Detect which cell encompasses the target text, then output its [x, y] center coordinate. 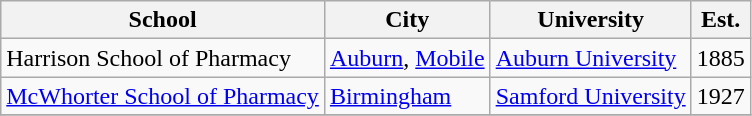
University [590, 20]
Est. [720, 20]
Birmingham [407, 96]
1885 [720, 58]
Auburn University [590, 58]
School [163, 20]
Samford University [590, 96]
Auburn, Mobile [407, 58]
McWhorter School of Pharmacy [163, 96]
1927 [720, 96]
Harrison School of Pharmacy [163, 58]
City [407, 20]
